Output the (x, y) coordinate of the center of the cell containing the given text.  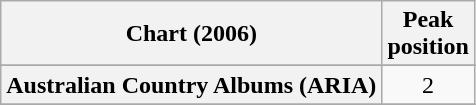
Australian Country Albums (ARIA) (192, 85)
2 (428, 85)
Chart (2006) (192, 34)
Peak position (428, 34)
